From the cell containing the given text, extract its center point as (x, y) coordinate. 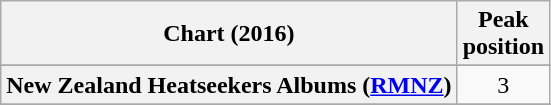
Chart (2016) (229, 34)
New Zealand Heatseekers Albums (RMNZ) (229, 85)
Peak position (503, 34)
3 (503, 85)
